For the text-containing cell, return its midpoint in (X, Y) coordinate format. 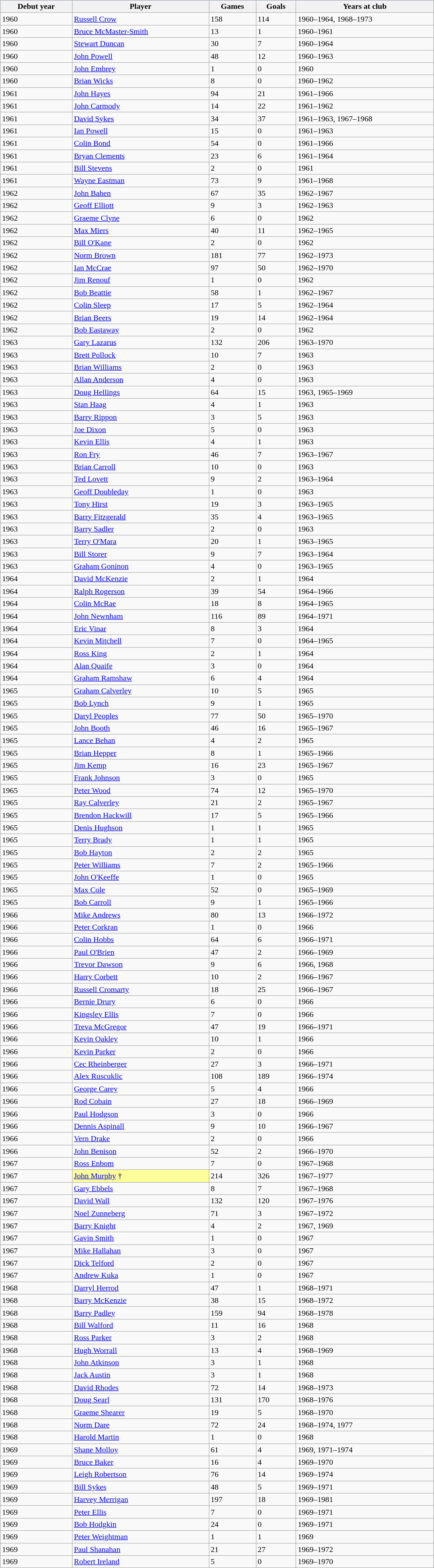
Barry Fitzgerald (141, 516)
Bill O'Kane (141, 243)
71 (232, 1213)
Brendon Hackwill (141, 815)
1967, 1969 (365, 1226)
Goals (276, 7)
Bill Sykes (141, 1487)
Gary Ebbels (141, 1189)
20 (232, 541)
Brett Pollock (141, 355)
Dick Telford (141, 1263)
Brian Wicks (141, 81)
Robert Ireland (141, 1562)
Bill Storer (141, 554)
Bill Stevens (141, 168)
Treva McGregor (141, 1027)
Allan Anderson (141, 380)
Barry Padley (141, 1313)
Ray Calverley (141, 803)
39 (232, 591)
Terry O'Mara (141, 541)
John Murphy † (141, 1176)
David Rhodes (141, 1388)
Ian Powell (141, 131)
Dennis Aspinall (141, 1126)
30 (232, 44)
Russell Cromarty (141, 989)
Paul O'Brien (141, 952)
1963–1970 (365, 342)
1962–1970 (365, 268)
Mike Hallahan (141, 1251)
1964–1971 (365, 616)
189 (276, 1076)
Harold Martin (141, 1437)
Daryl Peoples (141, 716)
1960–1962 (365, 81)
Colin McRae (141, 604)
Bob Hayton (141, 852)
1964–1966 (365, 591)
Graham Goninon (141, 566)
40 (232, 230)
John O'Keeffe (141, 877)
Ross King (141, 653)
1960–1964 (365, 44)
Geoff Elliott (141, 206)
Ron Fry (141, 454)
Barry Sadler (141, 529)
Bruce Baker (141, 1462)
206 (276, 342)
1967–1972 (365, 1213)
Noel Zunneberg (141, 1213)
89 (276, 616)
Hugh Worrall (141, 1350)
Eric Vinar (141, 629)
Cec Rheinberger (141, 1064)
Bob Hodgkin (141, 1524)
Ian McCrae (141, 268)
Paul Hodgson (141, 1114)
Bob Lynch (141, 703)
Graham Ramshaw (141, 678)
Wayne Eastman (141, 181)
Years at club (365, 7)
Graham Calverley (141, 691)
Leigh Robertson (141, 1475)
Peter Williams (141, 865)
Trevor Dawson (141, 965)
67 (232, 193)
Stan Haag (141, 405)
1961–1963 (365, 131)
1963–1967 (365, 454)
Bob Beattie (141, 293)
Ross Parker (141, 1338)
326 (276, 1176)
Kevin Oakley (141, 1039)
Kevin Mitchell (141, 641)
1966–1972 (365, 915)
Peter Weightman (141, 1537)
George Carey (141, 1089)
John Hayes (141, 93)
Barry McKenzie (141, 1300)
Ted Lovett (141, 479)
John Atkinson (141, 1363)
61 (232, 1450)
Kevin Ellis (141, 442)
131 (232, 1400)
John Benison (141, 1151)
Bill Walford (141, 1325)
Mike Andrews (141, 915)
73 (232, 181)
Doug Hellings (141, 392)
1969, 1971–1974 (365, 1450)
114 (276, 19)
Harvey Merrigan (141, 1499)
Terry Brady (141, 840)
Colin Hobbs (141, 939)
1965–1969 (365, 890)
Barry Rippon (141, 417)
108 (232, 1076)
1966–1970 (365, 1151)
58 (232, 293)
Rod Cobain (141, 1101)
97 (232, 268)
Stewart Duncan (141, 44)
1968–1969 (365, 1350)
159 (232, 1313)
Peter Wood (141, 790)
1960–1961 (365, 31)
Graeme Shearer (141, 1412)
John Booth (141, 728)
Peter Corkran (141, 927)
1969–1972 (365, 1549)
1966–1974 (365, 1076)
Colin Sleep (141, 305)
34 (232, 118)
Brian Hepper (141, 753)
1960–1964, 1968–1973 (365, 19)
Joe Dixon (141, 430)
Bob Carroll (141, 902)
Brian Carroll (141, 467)
Peter Ellis (141, 1512)
214 (232, 1176)
Graeme Clyne (141, 218)
Gary Lazarus (141, 342)
Doug Searl (141, 1400)
Frank Johnson (141, 778)
David McKenzie (141, 579)
Paul Shanahan (141, 1549)
158 (232, 19)
Darryl Herrod (141, 1288)
Kevin Parker (141, 1052)
25 (276, 989)
John Newnham (141, 616)
Gavin Smith (141, 1238)
1962–1965 (365, 230)
76 (232, 1475)
1962–1963 (365, 206)
74 (232, 790)
Alex Ruscuklic (141, 1076)
Norm Dare (141, 1425)
1967–1977 (365, 1176)
Vern Drake (141, 1138)
1963, 1965–1969 (365, 392)
80 (232, 915)
Jim Kemp (141, 766)
37 (276, 118)
Bernie Drury (141, 1002)
John Bahen (141, 193)
1968–1978 (365, 1313)
David Wall (141, 1201)
Debut year (36, 7)
Norm Brown (141, 255)
John Carmody (141, 106)
Ralph Rogerson (141, 591)
Bryan Clements (141, 156)
Brian Williams (141, 367)
Player (141, 7)
1960–1963 (365, 56)
John Powell (141, 56)
Harry Corbett (141, 977)
David Sykes (141, 118)
Jack Austin (141, 1375)
1968–1973 (365, 1388)
197 (232, 1499)
Alan Quaife (141, 666)
Denis Hughson (141, 828)
Shane Molloy (141, 1450)
1967–1976 (365, 1201)
1969–1974 (365, 1475)
1961–1963, 1967–1968 (365, 118)
Brian Beers (141, 317)
Barry Knight (141, 1226)
Ross Enbom (141, 1164)
Jim Renouf (141, 280)
181 (232, 255)
Geoff Doubleday (141, 492)
1968–1974, 1977 (365, 1425)
1961–1962 (365, 106)
Max Miers (141, 230)
1968–1971 (365, 1288)
Bob Eastaway (141, 330)
Lance Behan (141, 740)
Russell Crow (141, 19)
1961–1964 (365, 156)
120 (276, 1201)
1969–1981 (365, 1499)
Games (232, 7)
170 (276, 1400)
Andrew Kuka (141, 1275)
Tony Hirst (141, 504)
Max Cole (141, 890)
116 (232, 616)
Bruce McMaster-Smith (141, 31)
Colin Bond (141, 143)
1968–1970 (365, 1412)
Kingsley Ellis (141, 1014)
1968–1972 (365, 1300)
38 (232, 1300)
1961–1968 (365, 181)
1962–1973 (365, 255)
22 (276, 106)
1968–1976 (365, 1400)
1966, 1968 (365, 965)
John Embrey (141, 69)
